Detect which cell encompasses the target text, then output its (x, y) center coordinate. 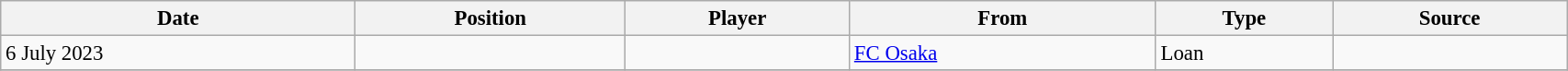
From (1003, 18)
Player (738, 18)
Position (491, 18)
Date (178, 18)
6 July 2023 (178, 53)
FC Osaka (1003, 53)
Source (1450, 18)
Loan (1244, 53)
Type (1244, 18)
